For the text-containing cell, return its midpoint in [X, Y] coordinate format. 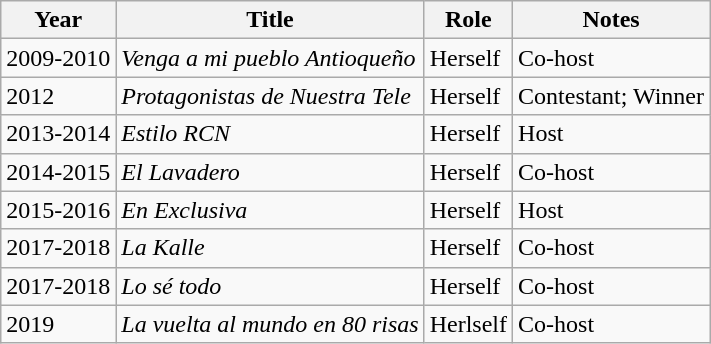
2009-2010 [58, 58]
Venga a mi pueblo Antioqueño [270, 58]
Estilo RCN [270, 134]
Title [270, 20]
Contestant; Winner [612, 96]
Herlself [468, 324]
2019 [58, 324]
2012 [58, 96]
2013-2014 [58, 134]
2014-2015 [58, 172]
Lo sé todo [270, 286]
La vuelta al mundo en 80 risas [270, 324]
En Exclusiva [270, 210]
Year [58, 20]
Protagonistas de Nuestra Tele [270, 96]
Notes [612, 20]
El Lavadero [270, 172]
La Kalle [270, 248]
Role [468, 20]
2015-2016 [58, 210]
